Identify which cell holds the provided text, then report its [x, y] central coordinate. 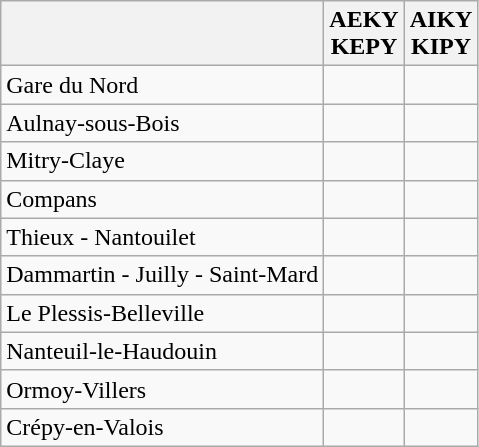
Mitry-Claye [162, 161]
Thieux - Nantouilet [162, 237]
Compans [162, 199]
AIKYKIPY [441, 34]
Le Plessis-Belleville [162, 313]
Gare du Nord [162, 85]
Nanteuil-le-Haudouin [162, 351]
Ormoy-Villers [162, 389]
AEKYKEPY [364, 34]
Crépy-en-Valois [162, 427]
Dammartin - Juilly - Saint-Mard [162, 275]
Aulnay-sous-Bois [162, 123]
